For the text-containing cell, return its midpoint in (x, y) coordinate format. 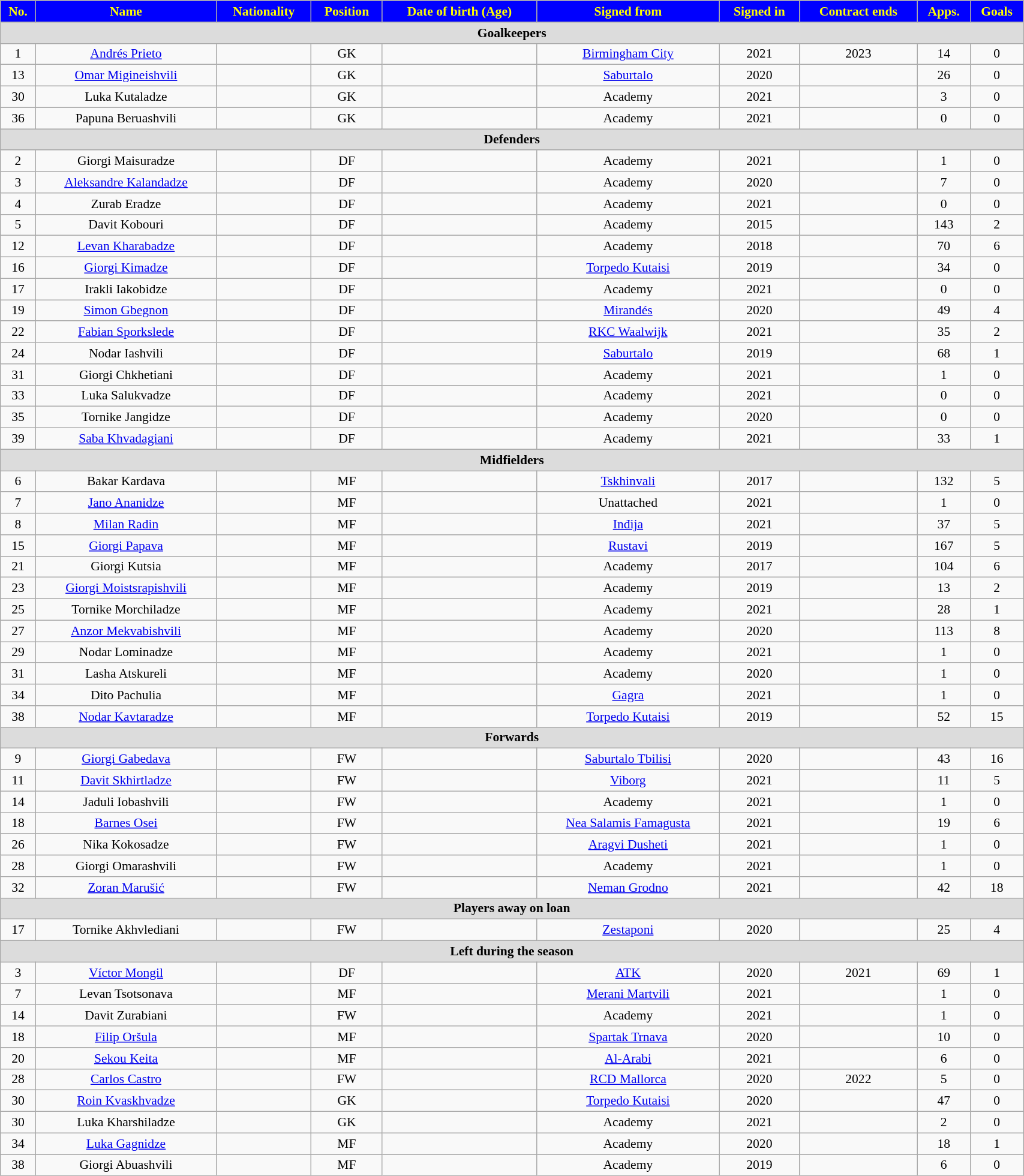
29 (18, 652)
167 (944, 546)
69 (944, 973)
Luka Kutaladze (126, 97)
Zurab Eradze (126, 204)
2023 (858, 54)
21 (18, 567)
Barnes Osei (126, 823)
Aleksandre Kalandadze (126, 182)
Unattached (628, 503)
Aragvi Dusheti (628, 845)
Zestaponi (628, 930)
12 (18, 246)
Tskhinvali (628, 482)
70 (944, 246)
Sekou Keita (126, 1058)
Filip Oršula (126, 1037)
49 (944, 311)
Defenders (512, 140)
Papuna Beruashvili (126, 118)
Nea Salamis Famagusta (628, 823)
Contract ends (858, 11)
Players away on loan (512, 909)
Date of birth (Age) (460, 11)
Tornike Akhvlediani (126, 930)
Lasha Atskureli (126, 674)
Jano Ananidze (126, 503)
Tornike Morchiladze (126, 610)
Goals (997, 11)
Víctor Mongil (126, 973)
No. (18, 11)
Giorgi Moistsrapishvili (126, 588)
Fabian Sporkslede (126, 332)
2018 (759, 246)
32 (18, 888)
Apps. (944, 11)
39 (18, 439)
132 (944, 482)
Nodar Iashvili (126, 353)
Milan Radin (126, 524)
68 (944, 353)
Simon Gbegnon (126, 311)
23 (18, 588)
52 (944, 717)
Al-Arabi (628, 1058)
Spartak Trnava (628, 1037)
24 (18, 353)
143 (944, 225)
22 (18, 332)
Davit Kobouri (126, 225)
Roin Kvaskhvadze (126, 1101)
2022 (858, 1079)
Inđija (628, 524)
Position (347, 11)
Dito Pachulia (126, 695)
Levan Kharabadze (126, 246)
Giorgi Kimadze (126, 268)
Nika Kokosadze (126, 845)
Tornike Jangidze (126, 417)
Neman Grodno (628, 888)
Birmingham City (628, 54)
43 (944, 759)
Left during the season (512, 952)
Carlos Castro (126, 1079)
Giorgi Omarashvili (126, 866)
Midfielders (512, 460)
Levan Tsotsonava (126, 994)
Luka Kharshiladze (126, 1123)
Andrés Prieto (126, 54)
Irakli Iakobidze (126, 289)
47 (944, 1101)
Mirandés (628, 311)
20 (18, 1058)
27 (18, 631)
RCD Mallorca (628, 1079)
Giorgi Papava (126, 546)
Name (126, 11)
Saburtalo Tbilisi (628, 759)
Merani Martvili (628, 994)
2015 (759, 225)
Nodar Lominadze (126, 652)
10 (944, 1037)
Rustavi (628, 546)
Giorgi Chkhetiani (126, 375)
42 (944, 888)
Luka Salukvadze (126, 396)
RKC Waalwijk (628, 332)
Luka Gagnidze (126, 1144)
Gagra (628, 695)
Jaduli Iobashvili (126, 802)
Goalkeepers (512, 33)
Giorgi Kutsia (126, 567)
Forwards (512, 738)
104 (944, 567)
Zoran Marušić (126, 888)
Signed from (628, 11)
Nationality (264, 11)
Giorgi Maisuradze (126, 161)
Saba Khvadagiani (126, 439)
Davit Skhirtladze (126, 781)
Nodar Kavtaradze (126, 717)
ATK (628, 973)
36 (18, 118)
Giorgi Abuashvili (126, 1165)
Signed in (759, 11)
Davit Zurabiani (126, 1016)
Giorgi Gabedava (126, 759)
37 (944, 524)
Omar Migineishvili (126, 76)
9 (18, 759)
Viborg (628, 781)
Anzor Mekvabishvili (126, 631)
113 (944, 631)
Bakar Kardava (126, 482)
